Return [x, y] of the center of cell containing provided text 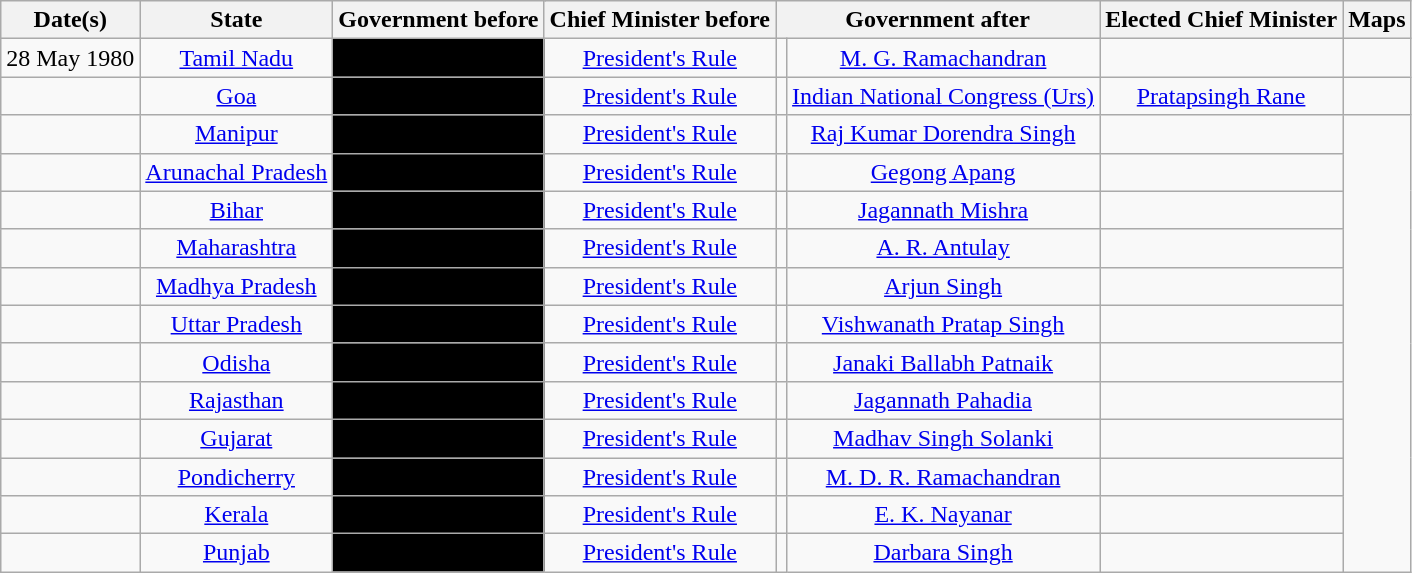
Arunachal Pradesh [236, 172]
Uttar Pradesh [236, 324]
Date(s) [70, 20]
Tamil Nadu [236, 58]
Darbara Singh [944, 553]
Pratapsingh Rane [1222, 96]
Maps [1377, 20]
Government before [438, 20]
Bihar [236, 210]
A. R. Antulay [944, 248]
Punjab [236, 553]
Kerala [236, 515]
Odisha [236, 362]
Rajasthan [236, 400]
M. G. Ramachandran [944, 58]
Arjun Singh [944, 286]
Manipur [236, 134]
Goa [236, 96]
Vishwanath Pratap Singh [944, 324]
Maharashtra [236, 248]
Gegong Apang [944, 172]
M. D. R. Ramachandran [944, 477]
Elected Chief Minister [1222, 20]
Gujarat [236, 438]
28 May 1980 [70, 58]
Chief Minister before [660, 20]
Madhya Pradesh [236, 286]
State [236, 20]
Jagannath Mishra [944, 210]
Jagannath Pahadia [944, 400]
Madhav Singh Solanki [944, 438]
Government after [938, 20]
Pondicherry [236, 477]
Indian National Congress (Urs) [944, 96]
Raj Kumar Dorendra Singh [944, 134]
Janaki Ballabh Patnaik [944, 362]
E. K. Nayanar [944, 515]
